Scan for the cell matching the given text and deliver its [x, y] coordinate at center. 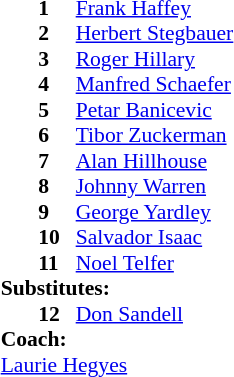
Coach: [118, 339]
Manfred Schaefer [155, 85]
6 [57, 135]
Petar Banicevic [155, 110]
8 [57, 187]
Herbert Stegbauer [155, 33]
10 [57, 237]
George Yardley [155, 212]
Tibor Zuckerman [155, 135]
7 [57, 161]
Don Sandell [155, 314]
11 [57, 263]
2 [57, 33]
Substitutes: [118, 289]
12 [57, 314]
Noel Telfer [155, 263]
Alan Hillhouse [155, 161]
5 [57, 110]
4 [57, 85]
Johnny Warren [155, 187]
9 [57, 212]
3 [57, 59]
Salvador Isaac [155, 237]
Roger Hillary [155, 59]
